Find where the given text appears and provide that cell's center as [X, Y] coordinate. 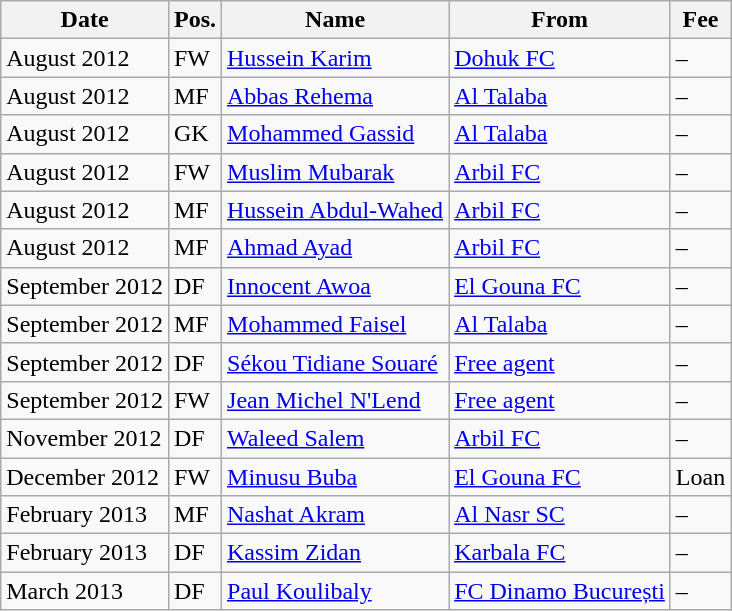
November 2012 [85, 438]
From [560, 20]
Kassim Zidan [336, 553]
Karbala FC [560, 553]
Name [336, 20]
Al Nasr SC [560, 515]
Ahmad Ayad [336, 248]
Muslim Mubarak [336, 172]
Mohammed Gassid [336, 134]
Innocent Awoa [336, 286]
Abbas Rehema [336, 96]
Waleed Salem [336, 438]
Loan [700, 477]
Mohammed Faisel [336, 324]
FC Dinamo București [560, 591]
Pos. [194, 20]
Dohuk FC [560, 58]
Nashat Akram [336, 515]
GK [194, 134]
Jean Michel N'Lend [336, 400]
Paul Koulibaly [336, 591]
Hussein Karim [336, 58]
Minusu Buba [336, 477]
Hussein Abdul-Wahed [336, 210]
Date [85, 20]
March 2013 [85, 591]
Fee [700, 20]
December 2012 [85, 477]
Sékou Tidiane Souaré [336, 362]
